Pinpoint the cell where the given text exists, returning its (X, Y) midpoint coordinate. 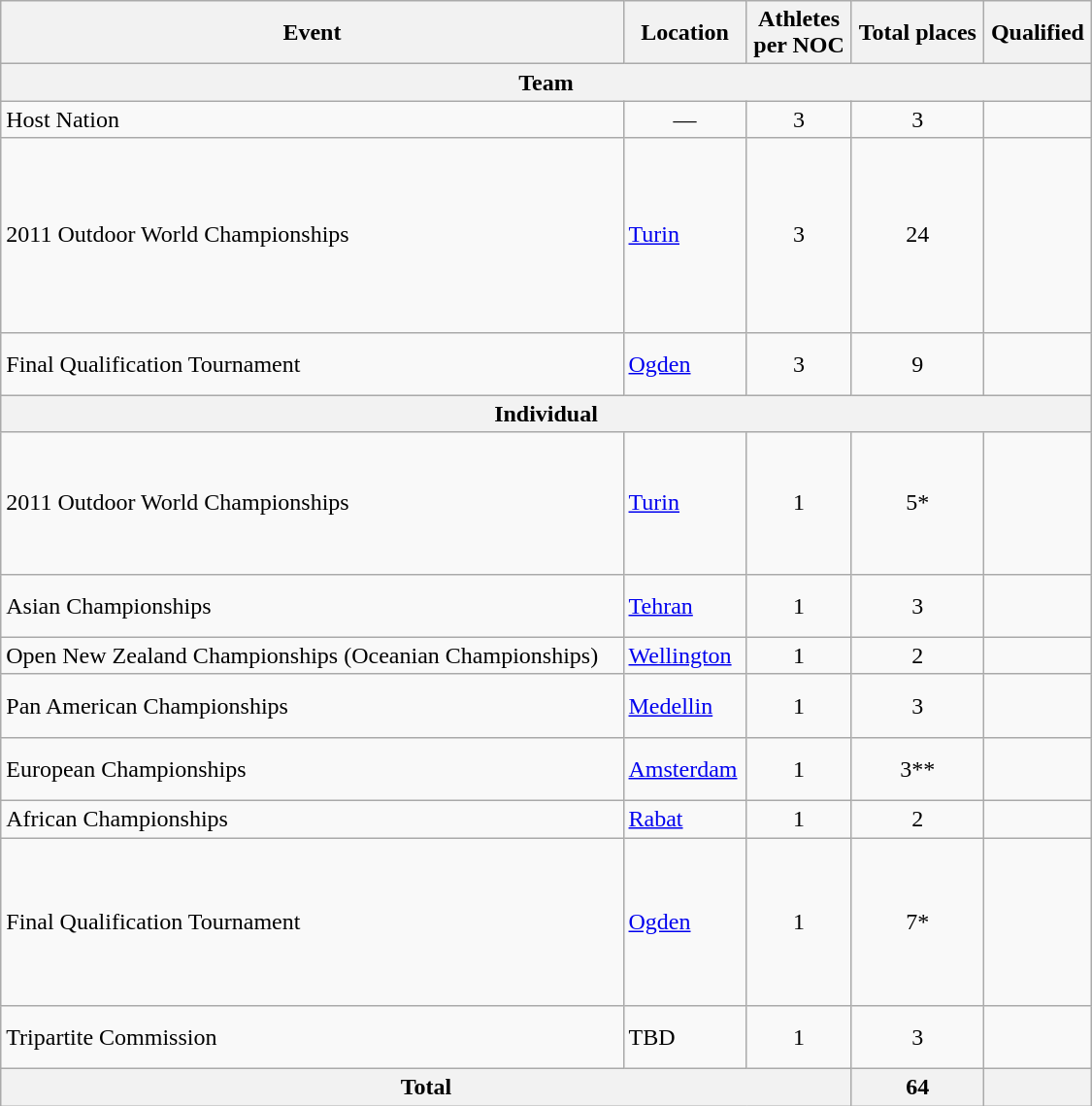
Team (546, 83)
Rabat (685, 819)
Host Nation (313, 119)
7* (917, 921)
Location (685, 33)
Wellington (685, 655)
Athletes per NOC (799, 33)
Tehran (685, 606)
Individual (546, 414)
5* (917, 503)
Total places (917, 33)
Medellin (685, 705)
TBD (685, 1037)
64 (917, 1088)
Asian Championships (313, 606)
Pan American Championships (313, 705)
Tripartite Commission (313, 1037)
European Championships (313, 769)
— (685, 119)
Qualified (1039, 33)
3** (917, 769)
Open New Zealand Championships (Oceanian Championships) (313, 655)
24 (917, 235)
African Championships (313, 819)
Amsterdam (685, 769)
9 (917, 363)
Event (313, 33)
Total (426, 1088)
